Return the [X, Y] coordinate for the center point of the cell that contains the specified text.  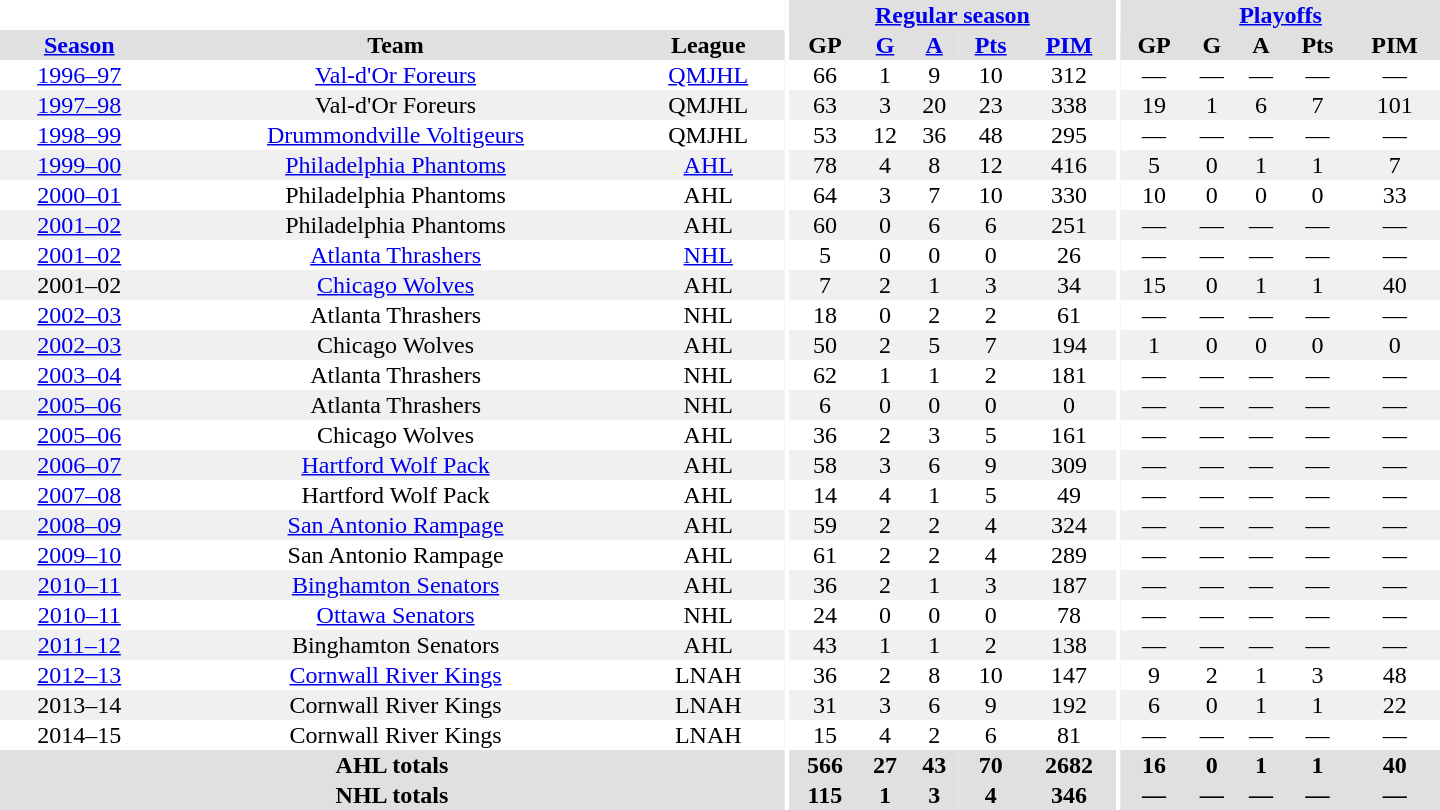
1996–97 [80, 75]
346 [1070, 795]
187 [1070, 585]
2014–15 [80, 735]
14 [824, 495]
16 [1154, 765]
101 [1394, 105]
2013–14 [80, 705]
312 [1070, 75]
161 [1070, 435]
18 [824, 315]
115 [824, 795]
20 [934, 105]
289 [1070, 555]
50 [824, 345]
2009–10 [80, 555]
31 [824, 705]
70 [991, 765]
AHL totals [392, 765]
64 [824, 195]
2000–01 [80, 195]
2012–13 [80, 675]
416 [1070, 165]
138 [1070, 645]
Season [80, 45]
33 [1394, 195]
Ottawa Senators [396, 615]
66 [824, 75]
Playoffs [1280, 15]
26 [1070, 255]
295 [1070, 135]
62 [824, 375]
58 [824, 465]
59 [824, 525]
2008–09 [80, 525]
2682 [1070, 765]
1997–98 [80, 105]
Regular season [952, 15]
2003–04 [80, 375]
2011–12 [80, 645]
181 [1070, 375]
23 [991, 105]
League [708, 45]
34 [1070, 285]
192 [1070, 705]
566 [824, 765]
147 [1070, 675]
22 [1394, 705]
NHL totals [392, 795]
1998–99 [80, 135]
Team [396, 45]
324 [1070, 525]
27 [884, 765]
Drummondville Voltigeurs [396, 135]
19 [1154, 105]
309 [1070, 465]
2006–07 [80, 465]
60 [824, 225]
24 [824, 615]
49 [1070, 495]
53 [824, 135]
251 [1070, 225]
2007–08 [80, 495]
1999–00 [80, 165]
330 [1070, 195]
338 [1070, 105]
194 [1070, 345]
81 [1070, 735]
63 [824, 105]
